Pinpoint the cell where the given text exists, returning its (x, y) midpoint coordinate. 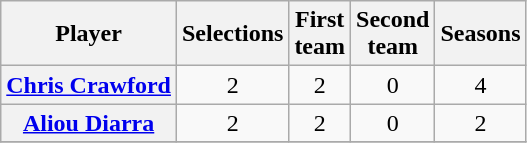
4 (480, 85)
Chris Crawford (89, 85)
Aliou Diarra (89, 123)
Player (89, 34)
Selections (232, 34)
Second team (393, 34)
Firstteam (320, 34)
Seasons (480, 34)
